Return the (x, y) coordinate for the center point of the cell that contains the specified text.  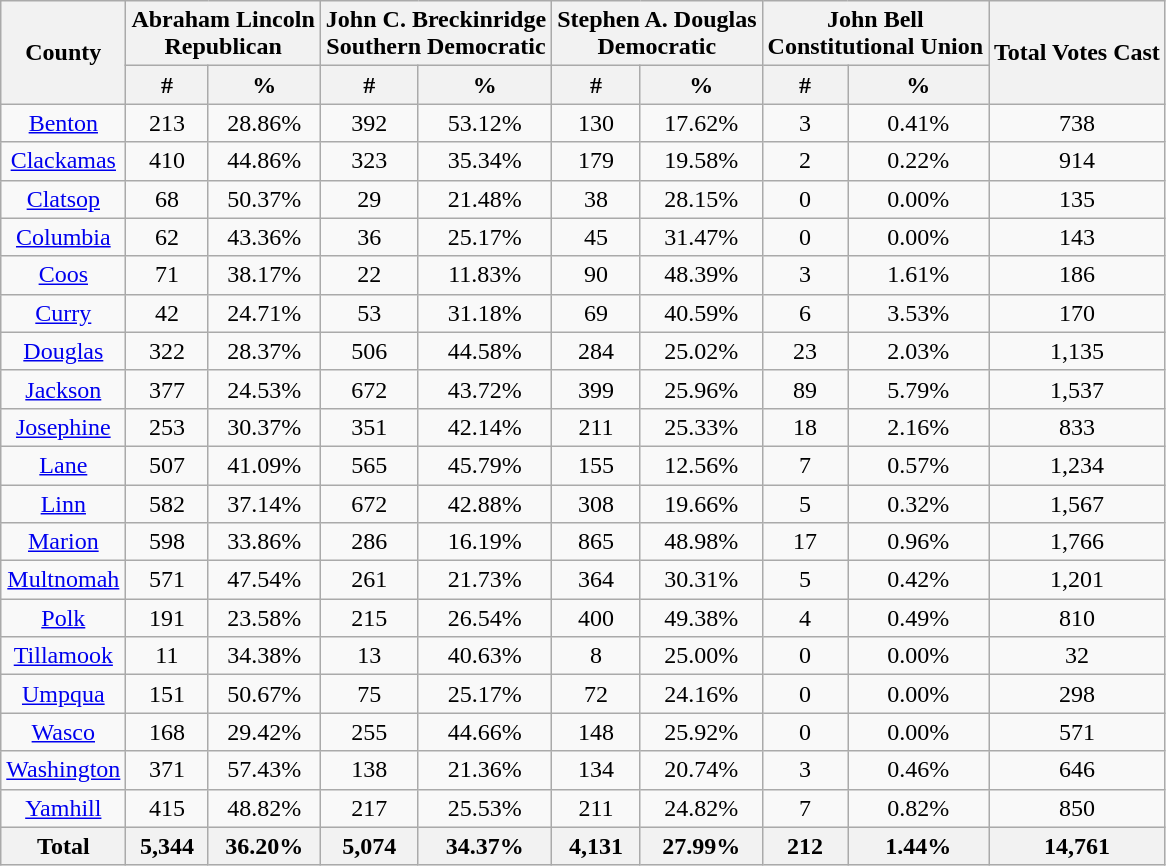
29.42% (264, 732)
Umpqua (64, 694)
Washington (64, 770)
John C. BreckinridgeSouthern Democratic (436, 34)
42.14% (485, 427)
865 (596, 542)
Multnomah (64, 580)
30.31% (701, 580)
6 (805, 313)
0.41% (918, 123)
34.37% (485, 846)
28.37% (264, 351)
17.62% (701, 123)
850 (1078, 808)
Stephen A. DouglasDemocratic (657, 34)
1,234 (1078, 465)
1,201 (1078, 580)
Total Votes Cast (1078, 52)
2.03% (918, 351)
19.66% (701, 503)
19.58% (701, 161)
48.98% (701, 542)
Clackamas (64, 161)
16.19% (485, 542)
5.79% (918, 389)
68 (167, 199)
33.86% (264, 542)
31.18% (485, 313)
Wasco (64, 732)
42.88% (485, 503)
138 (369, 770)
170 (1078, 313)
212 (805, 846)
8 (596, 656)
351 (369, 427)
2 (805, 161)
Yamhill (64, 808)
37.14% (264, 503)
38 (596, 199)
30.37% (264, 427)
34.38% (264, 656)
323 (369, 161)
215 (369, 618)
38.17% (264, 275)
143 (1078, 237)
0.32% (918, 503)
914 (1078, 161)
13 (369, 656)
45 (596, 237)
24.82% (701, 808)
25.96% (701, 389)
1,537 (1078, 389)
Linn (64, 503)
44.58% (485, 351)
Benton (64, 123)
4 (805, 618)
48.82% (264, 808)
148 (596, 732)
18 (805, 427)
5,344 (167, 846)
42 (167, 313)
25.92% (701, 732)
36 (369, 237)
71 (167, 275)
4,131 (596, 846)
415 (167, 808)
810 (1078, 618)
29 (369, 199)
377 (167, 389)
62 (167, 237)
0.49% (918, 618)
89 (805, 389)
25.33% (701, 427)
Coos (64, 275)
22 (369, 275)
12.56% (701, 465)
364 (596, 580)
43.72% (485, 389)
1.44% (918, 846)
Douglas (64, 351)
151 (167, 694)
45.79% (485, 465)
255 (369, 732)
Tillamook (64, 656)
646 (1078, 770)
186 (1078, 275)
134 (596, 770)
25.00% (701, 656)
57.43% (264, 770)
44.86% (264, 161)
5,074 (369, 846)
565 (369, 465)
28.86% (264, 123)
286 (369, 542)
35.34% (485, 161)
284 (596, 351)
506 (369, 351)
Jackson (64, 389)
48.39% (701, 275)
41.09% (264, 465)
Josephine (64, 427)
0.82% (918, 808)
32 (1078, 656)
168 (167, 732)
3.53% (918, 313)
410 (167, 161)
179 (596, 161)
217 (369, 808)
Clatsop (64, 199)
Polk (64, 618)
49.38% (701, 618)
50.67% (264, 694)
Lane (64, 465)
2.16% (918, 427)
392 (369, 123)
833 (1078, 427)
John BellConstitutional Union (875, 34)
69 (596, 313)
28.15% (701, 199)
24.71% (264, 313)
1,567 (1078, 503)
0.22% (918, 161)
322 (167, 351)
25.53% (485, 808)
191 (167, 618)
0.42% (918, 580)
75 (369, 694)
308 (596, 503)
24.16% (701, 694)
90 (596, 275)
298 (1078, 694)
Marion (64, 542)
50.37% (264, 199)
25.02% (701, 351)
23 (805, 351)
130 (596, 123)
253 (167, 427)
27.99% (701, 846)
31.47% (701, 237)
0.96% (918, 542)
738 (1078, 123)
155 (596, 465)
Abraham LincolnRepublican (223, 34)
47.54% (264, 580)
598 (167, 542)
400 (596, 618)
399 (596, 389)
11.83% (485, 275)
21.36% (485, 770)
21.73% (485, 580)
26.54% (485, 618)
1,135 (1078, 351)
23.58% (264, 618)
261 (369, 580)
371 (167, 770)
0.46% (918, 770)
53.12% (485, 123)
40.63% (485, 656)
21.48% (485, 199)
1,766 (1078, 542)
20.74% (701, 770)
11 (167, 656)
43.36% (264, 237)
507 (167, 465)
135 (1078, 199)
1.61% (918, 275)
Curry (64, 313)
0.57% (918, 465)
14,761 (1078, 846)
Total (64, 846)
213 (167, 123)
36.20% (264, 846)
17 (805, 542)
53 (369, 313)
44.66% (485, 732)
582 (167, 503)
24.53% (264, 389)
County (64, 52)
72 (596, 694)
40.59% (701, 313)
Columbia (64, 237)
